Identify which cell holds the provided text, then report its (x, y) central coordinate. 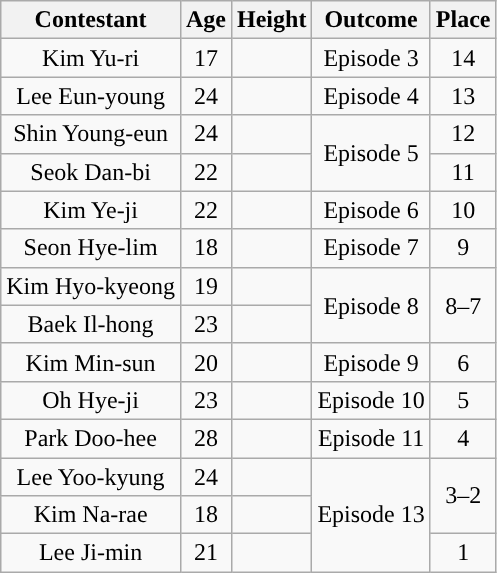
5 (463, 400)
Episode 6 (371, 210)
Episode 13 (371, 515)
17 (206, 58)
Lee Eun-young (91, 96)
Park Doo-hee (91, 438)
20 (206, 362)
Episode 7 (371, 248)
Kim Yu-ri (91, 58)
19 (206, 286)
28 (206, 438)
Shin Young-eun (91, 134)
Baek Il-hong (91, 324)
Episode 8 (371, 305)
Age (206, 20)
Lee Ji-min (91, 553)
Place (463, 20)
Episode 9 (371, 362)
Kim Na-rae (91, 515)
13 (463, 96)
11 (463, 172)
Episode 11 (371, 438)
4 (463, 438)
Kim Min-sun (91, 362)
8–7 (463, 305)
Episode 4 (371, 96)
Episode 5 (371, 153)
Contestant (91, 20)
10 (463, 210)
Lee Yoo-kyung (91, 477)
Oh Hye-ji (91, 400)
Episode 3 (371, 58)
6 (463, 362)
Episode 10 (371, 400)
1 (463, 553)
9 (463, 248)
Kim Hyo-kyeong (91, 286)
14 (463, 58)
Seon Hye-lim (91, 248)
Outcome (371, 20)
Kim Ye-ji (91, 210)
Height (272, 20)
3–2 (463, 496)
21 (206, 553)
12 (463, 134)
Seok Dan-bi (91, 172)
